Pinpoint the cell where the given text exists, returning its [x, y] midpoint coordinate. 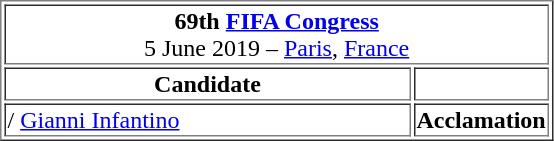
69th FIFA Congress5 June 2019 – Paris, France [276, 34]
/ Gianni Infantino [207, 120]
Candidate [207, 84]
Acclamation [480, 120]
